Locate the cell with the specified text and output its [x, y] center coordinate. 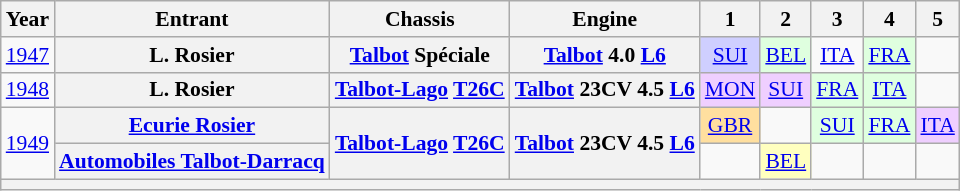
1 [730, 19]
3 [837, 19]
4 [889, 19]
Entrant [192, 19]
Talbot 4.0 L6 [605, 55]
Year [28, 19]
Engine [605, 19]
1948 [28, 90]
MON [730, 90]
1947 [28, 55]
Automobiles Talbot-Darracq [192, 162]
5 [937, 19]
Chassis [420, 19]
1949 [28, 144]
Ecurie Rosier [192, 126]
GBR [730, 126]
2 [786, 19]
Talbot Spéciale [420, 55]
